Capture the cell that displays the provided text and extract its (X, Y) central coordinate. 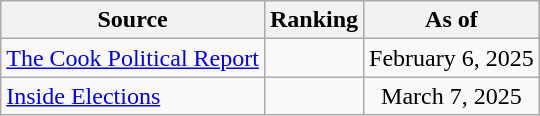
Inside Elections (133, 96)
February 6, 2025 (452, 58)
March 7, 2025 (452, 96)
The Cook Political Report (133, 58)
As of (452, 20)
Ranking (314, 20)
Source (133, 20)
